Search for the cell housing the specified text and yield its [x, y] center coordinate. 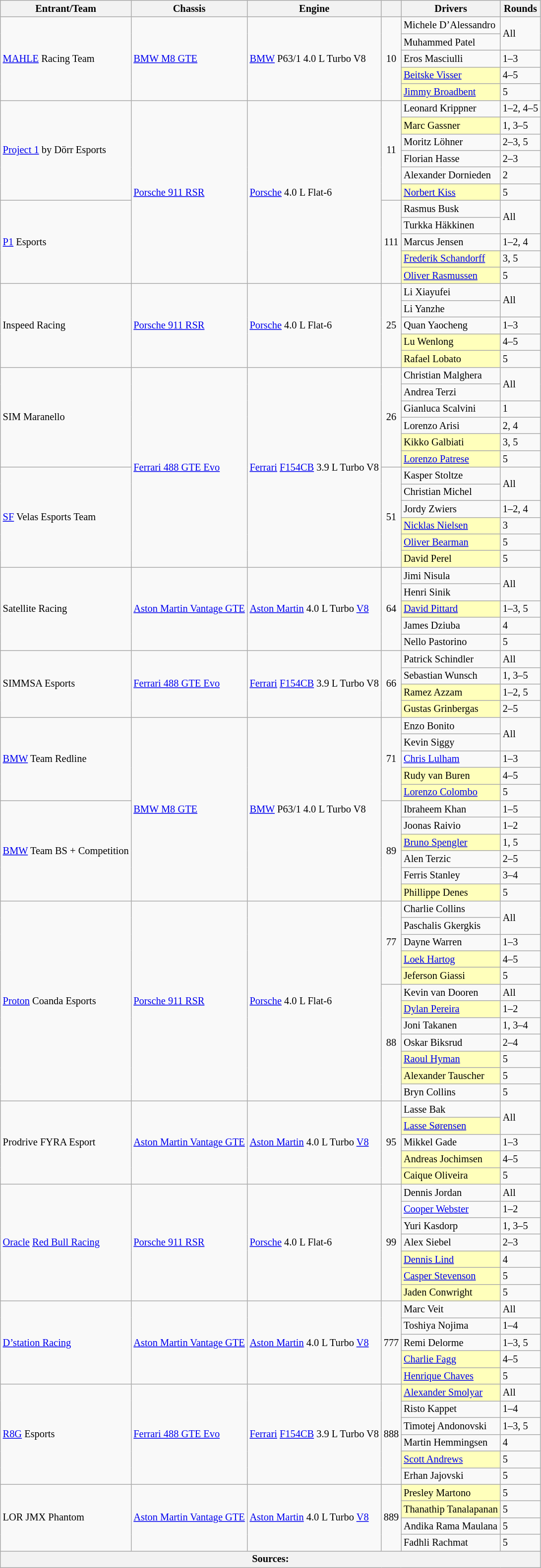
64 [391, 609]
Martin Hemmingsen [451, 1443]
Nello Pastorino [451, 642]
Florian Hasse [451, 159]
Marc Gassner [451, 125]
Raoul Hyman [451, 1059]
1, 3–4 [521, 1026]
26 [391, 417]
Satellite Racing [66, 609]
2, 4 [521, 426]
Eros Masciulli [451, 58]
11 [391, 150]
Yuri Kasdorp [451, 1226]
889 [391, 1518]
D’station Racing [66, 1343]
David Perel [451, 559]
Mikkel Gade [451, 1142]
99 [391, 1243]
James Dziuba [451, 626]
Lasse Bak [451, 1109]
Lasse Sørensen [451, 1126]
Michele D’Alessandro [451, 25]
Oracle Red Bull Racing [66, 1243]
Lorenzo Patrese [451, 459]
Project 1 by Dörr Esports [66, 150]
Andreas Jochimsen [451, 1159]
Paschalis Gkergkis [451, 925]
Presley Martono [451, 1493]
Alen Terzic [451, 859]
Charlie Fagg [451, 1359]
P1 Esports [66, 242]
Kasper Stoltze [451, 476]
Jaden Conwright [451, 1293]
Oliver Bearman [451, 542]
Beitske Visser [451, 75]
Norbert Kiss [451, 192]
Rafael Lobato [451, 359]
Ibraheem Khan [451, 809]
SIMMSA Esports [66, 684]
Charlie Collins [451, 909]
Cooper Webster [451, 1209]
Phillippe Denes [451, 892]
10 [391, 58]
Engine [314, 8]
Christian Malghera [451, 376]
Jeferson Giassi [451, 975]
Drivers [451, 8]
Marcus Jensen [451, 242]
SIM Maranello [66, 417]
MAHLE Racing Team [66, 58]
Nicklas Nielsen [451, 526]
888 [391, 1434]
Enzo Bonito [451, 726]
1 [521, 409]
Caique Oliveira [451, 1176]
Rounds [521, 8]
88 [391, 1042]
Risto Kappet [451, 1409]
Lorenzo Arisi [451, 426]
Jimi Nisula [451, 576]
Alexander Smolyar [451, 1393]
Dayne Warren [451, 942]
89 [391, 851]
Quan Yaocheng [451, 325]
1–2, 5 [521, 692]
Jimmy Broadbent [451, 92]
Moritz Löhner [451, 142]
Sebastian Wunsch [451, 676]
3–4 [521, 875]
BMW Team Redline [66, 759]
2 [521, 175]
2–4 [521, 1042]
1, 5 [521, 842]
Gianluca Scalvini [451, 409]
Entrant/Team [66, 8]
777 [391, 1343]
Alex Siebel [451, 1243]
Oskar Biksrud [451, 1042]
Erhan Jajovski [451, 1476]
2–3, 5 [521, 142]
66 [391, 684]
71 [391, 759]
Prodrive FYRA Esport [66, 1142]
Remi Delorme [451, 1343]
Patrick Schindler [451, 659]
Chassis [189, 8]
Proton Coanda Esports [66, 1001]
Inspeed Racing [66, 325]
Henrique Chaves [451, 1376]
BMW Team BS + Competition [66, 851]
1–2, 4–5 [521, 108]
Dennis Jordan [451, 1192]
Ferris Stanley [451, 875]
Joni Takanen [451, 1026]
Jordy Zwiers [451, 509]
Sources: [271, 1559]
95 [391, 1142]
Scott Andrews [451, 1459]
Lu Wenlong [451, 342]
Casper Stevenson [451, 1276]
Bruno Spengler [451, 842]
Kevin Siggy [451, 742]
Alexander Tauscher [451, 1076]
Dennis Lind [451, 1259]
Toshiya Nojima [451, 1326]
Leonard Krippner [451, 108]
Fadhli Rachmat [451, 1543]
Henri Sinik [451, 592]
Dylan Pereira [451, 1009]
111 [391, 242]
Andrea Terzi [451, 392]
Li Yanzhe [451, 309]
Alexander Dornieden [451, 175]
Rasmus Busk [451, 209]
Bryn Collins [451, 1092]
Kikko Galbiati [451, 442]
Loek Hartog [451, 959]
1–5 [521, 809]
51 [391, 517]
Joonas Raivio [451, 826]
Frederik Schandorff [451, 259]
Chris Lulham [451, 759]
Marc Veit [451, 1309]
R8G Esports [66, 1434]
Ramez Azzam [451, 692]
LOR JMX Phantom [66, 1518]
77 [391, 942]
3 [521, 526]
Turkka Häkkinen [451, 225]
Timotej Andonovski [451, 1426]
Thanathip Tanalapanan [451, 1509]
SF Velas Esports Team [66, 517]
Oliver Rasmussen [451, 275]
Muhammed Patel [451, 42]
25 [391, 325]
Gustas Grinbergas [451, 709]
Andika Rama Maulana [451, 1526]
Lorenzo Colombo [451, 792]
Christian Michel [451, 492]
Rudy van Buren [451, 776]
Li Xiayufei [451, 292]
David Pittard [451, 609]
Kevin van Dooren [451, 992]
